Capture the cell that displays the provided text and extract its [X, Y] central coordinate. 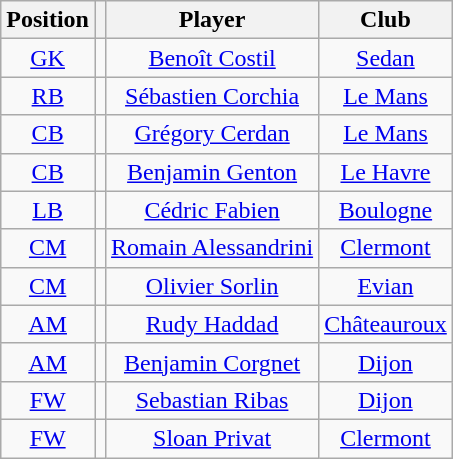
Châteauroux [386, 324]
Sloan Privat [212, 438]
Romain Alessandrini [212, 248]
Club [386, 20]
Benjamin Genton [212, 172]
GK [48, 58]
Olivier Sorlin [212, 286]
Sébastien Corchia [212, 96]
Player [212, 20]
LB [48, 210]
Le Havre [386, 172]
Cédric Fabien [212, 210]
Benoît Costil [212, 58]
Boulogne [386, 210]
Sedan [386, 58]
Benjamin Corgnet [212, 362]
Grégory Cerdan [212, 134]
Evian [386, 286]
Sebastian Ribas [212, 400]
Position [48, 20]
RB [48, 96]
Rudy Haddad [212, 324]
